Provide the [X, Y] coordinate of the cell's center where the given text is located.  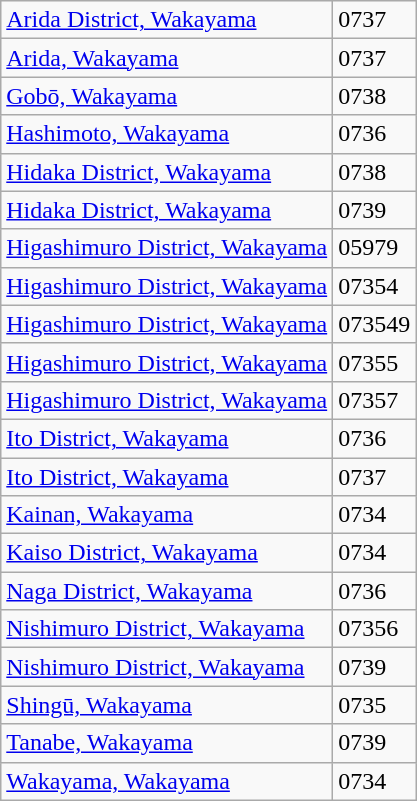
Tanabe, Wakayama [167, 743]
Hashimoto, Wakayama [167, 134]
Gobō, Wakayama [167, 96]
073549 [374, 324]
07354 [374, 286]
Arida District, Wakayama [167, 20]
07357 [374, 400]
05979 [374, 248]
Kaiso District, Wakayama [167, 553]
Naga District, Wakayama [167, 591]
Kainan, Wakayama [167, 515]
Arida, Wakayama [167, 58]
Wakayama, Wakayama [167, 781]
0735 [374, 705]
07355 [374, 362]
07356 [374, 629]
Shingū, Wakayama [167, 705]
